From the cell containing the given text, extract its center point as (x, y) coordinate. 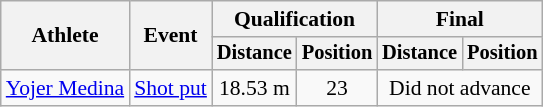
23 (337, 88)
Qualification (294, 19)
Yojer Medina (65, 88)
Athlete (65, 36)
Did not advance (460, 88)
Shot put (170, 88)
Event (170, 36)
18.53 m (254, 88)
Final (460, 19)
